Scan for the cell matching the given text and deliver its (x, y) coordinate at center. 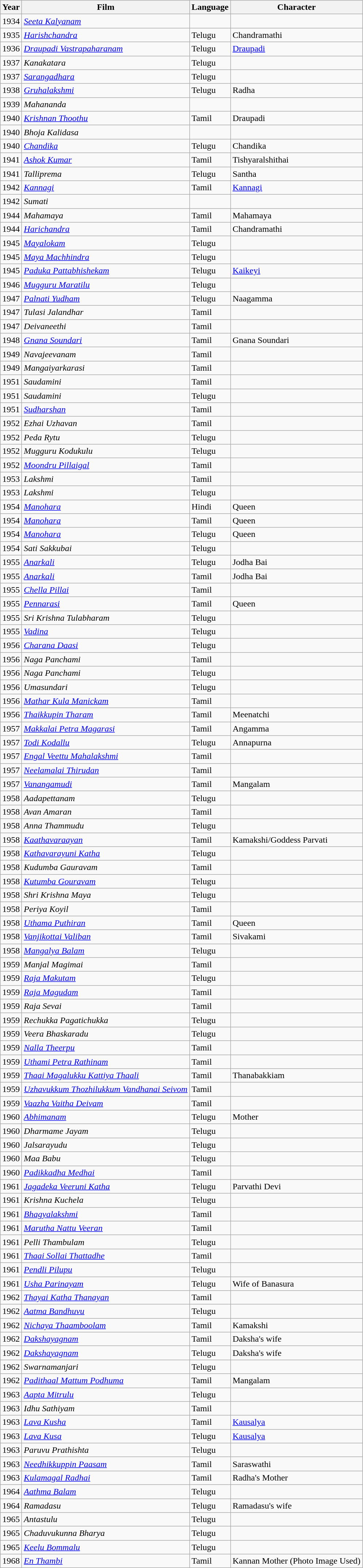
Veera Bhaskaradu (106, 1034)
Gruhalakshmi (106, 90)
Antastulu (106, 1520)
Raja Makutam (106, 978)
Pendli Pilupu (106, 1269)
Santha (297, 174)
Thaikkupin Tharam (106, 715)
1938 (11, 90)
Aathma Balam (106, 1491)
Kamakshi (297, 1325)
Sudharshan (106, 410)
Manjal Magimai (106, 964)
Marutha Nattu Veeran (106, 1228)
Deivaneethi (106, 326)
Sumati (106, 202)
Idhu Sathiyam (106, 1408)
Palnati Yudham (106, 299)
Lava Kusa (106, 1436)
Padikkadha Medhai (106, 1173)
1968 (11, 1561)
Mugguru Maratilu (106, 285)
Meenatchi (297, 715)
Kutumba Gouravam (106, 881)
Lava Kusha (106, 1422)
Swarnamanjari (106, 1367)
Hindi (210, 507)
Anna Thammudu (106, 826)
Charana Daasi (106, 645)
Rechukka Pagatichukka (106, 1020)
1934 (11, 21)
Uthami Petra Rathinam (106, 1062)
Umasundari (106, 687)
Chella Pillai (106, 590)
Kamakshi/Goddess Parvati (297, 839)
Mangalya Balam (106, 951)
1939 (11, 104)
Year (11, 7)
Pelli Thambulam (106, 1242)
Maa Babu (106, 1159)
Nichaya Thaamboolam (106, 1325)
Thanabakkiam (297, 1076)
Mahananda (106, 104)
Thaai Magalukku Kattiya Thaali (106, 1076)
Uzhavukkum Thozhilukkum Vandhanai Seivom (106, 1089)
Saraswathi (297, 1464)
Raja Magudam (106, 992)
Aapta Mitrulu (106, 1395)
Kulamagal Radhai (106, 1478)
Pennarasi (106, 604)
Vanangamudi (106, 784)
Paruvu Prathishta (106, 1450)
Ramadasu (106, 1506)
Ashok Kumar (106, 160)
Paduka Pattabhishekam (106, 271)
Krishna Kuchela (106, 1200)
1935 (11, 35)
Maya Machhindra (106, 257)
1936 (11, 49)
Sati Sakkubai (106, 548)
Tulasi Jalandhar (106, 312)
Nalla Theerpu (106, 1048)
1948 (11, 340)
Kudumba Gauravam (106, 867)
Aadapettanam (106, 798)
Parvathi Devi (297, 1186)
Vaazha Vaitha Deivam (106, 1103)
Engal Veettu Mahalakshmi (106, 756)
Kathavarayuni Katha (106, 854)
Usha Parinayam (106, 1283)
Chaduvukunna Bharya (106, 1533)
Kannan Mother (Photo Image Used) (297, 1561)
Mangaiyarkarasi (106, 368)
Naagamma (297, 299)
Shri Krishna Maya (106, 895)
Bhoja Kalidasa (106, 132)
Mugguru Kodukulu (106, 451)
Draupadi Vastrapaharanam (106, 49)
Talliprema (106, 174)
Abhimanam (106, 1117)
Mayalokam (106, 243)
Jalsarayudu (106, 1145)
Vanjikottai Valiban (106, 937)
Periya Koyil (106, 909)
Radha's Mother (297, 1478)
Harishchandra (106, 35)
Tishyaralshithai (297, 160)
Annapurna (297, 742)
Seeta Kalyanam (106, 21)
Dharmame Jayam (106, 1131)
Raja Sevai (106, 1006)
Sivakami (297, 937)
En Thambi (106, 1561)
Radha (297, 90)
Character (297, 7)
Neelamalai Thirudan (106, 770)
Aatma Bandhuvu (106, 1311)
Thayai Katha Thanayan (106, 1298)
Ezhai Uzhavan (106, 424)
Mathar Kula Manickam (106, 701)
Avan Amaran (106, 812)
Kanakatara (106, 63)
Language (210, 7)
Moondru Pillaigal (106, 465)
Wife of Banasura (297, 1283)
Angamma (297, 729)
Sarangadhara (106, 77)
Sri Krishna Tulabharam (106, 618)
Navajeevanam (106, 354)
1946 (11, 285)
Bhagyalakshmi (106, 1214)
Uthama Puthiran (106, 923)
Padithaal Mattum Podhuma (106, 1381)
Todi Kodallu (106, 742)
Mother (297, 1117)
Peda Rytu (106, 437)
Thaai Sollai Thattadhe (106, 1256)
Vadina (106, 632)
Kaathavaraayan (106, 839)
Jagadeka Veeruni Katha (106, 1186)
Krishnan Thoothu (106, 118)
Keelu Bommalu (106, 1547)
Makkalai Petra Magarasi (106, 729)
Ramadasu's wife (297, 1506)
Needhikkuppin Paasam (106, 1464)
Film (106, 7)
Harichandra (106, 229)
Kaikeyi (297, 271)
